Search for the cell housing the specified text and yield its (x, y) center coordinate. 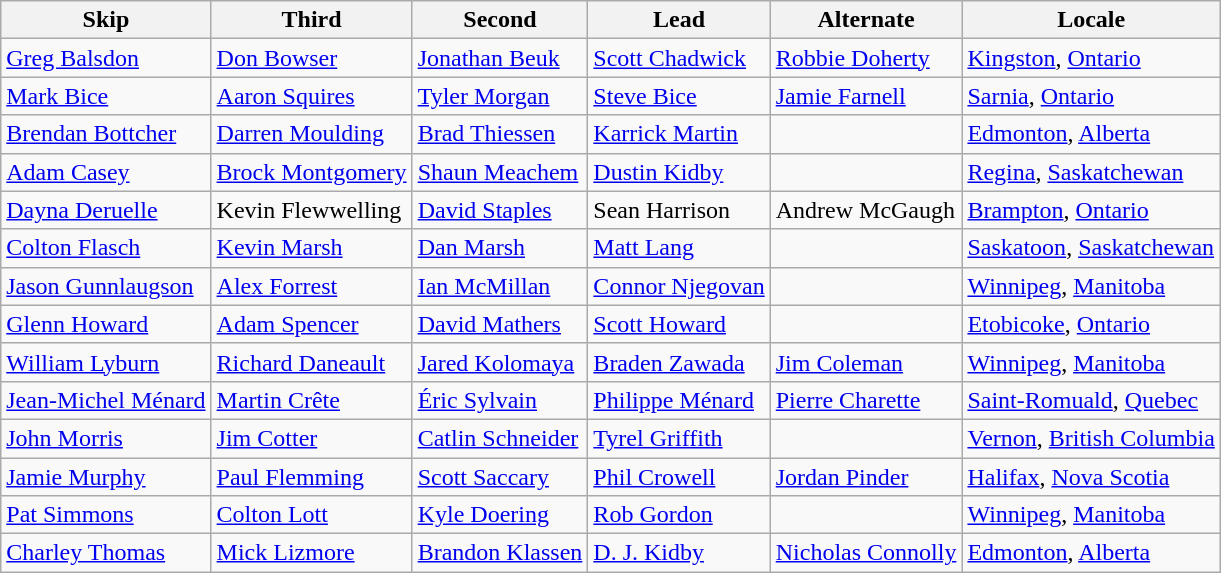
Adam Spencer (312, 324)
Philippe Ménard (679, 400)
Charley Thomas (106, 553)
Brampton, Ontario (1091, 210)
Locale (1091, 20)
Brandon Klassen (500, 553)
Sean Harrison (679, 210)
Martin Crête (312, 400)
Alternate (866, 20)
Saskatoon, Saskatchewan (1091, 248)
Don Bowser (312, 58)
William Lyburn (106, 362)
Braden Zawada (679, 362)
Kevin Marsh (312, 248)
Robbie Doherty (866, 58)
Dan Marsh (500, 248)
Paul Flemming (312, 477)
Jordan Pinder (866, 477)
Matt Lang (679, 248)
Pierre Charette (866, 400)
Colton Lott (312, 515)
Mick Lizmore (312, 553)
Catlin Schneider (500, 438)
Third (312, 20)
Jared Kolomaya (500, 362)
Jim Cotter (312, 438)
Tyrel Griffith (679, 438)
Skip (106, 20)
Kevin Flewwelling (312, 210)
Brock Montgomery (312, 172)
Greg Balsdon (106, 58)
Jean-Michel Ménard (106, 400)
Éric Sylvain (500, 400)
Kyle Doering (500, 515)
Etobicoke, Ontario (1091, 324)
John Morris (106, 438)
Shaun Meachem (500, 172)
Tyler Morgan (500, 96)
Jim Coleman (866, 362)
Halifax, Nova Scotia (1091, 477)
David Staples (500, 210)
Nicholas Connolly (866, 553)
Adam Casey (106, 172)
Dayna Deruelle (106, 210)
Richard Daneault (312, 362)
Brad Thiessen (500, 134)
Scott Howard (679, 324)
Andrew McGaugh (866, 210)
D. J. Kidby (679, 553)
Steve Bice (679, 96)
Connor Njegovan (679, 286)
Jonathan Beuk (500, 58)
Regina, Saskatchewan (1091, 172)
Aaron Squires (312, 96)
Jason Gunnlaugson (106, 286)
Saint-Romuald, Quebec (1091, 400)
Mark Bice (106, 96)
Darren Moulding (312, 134)
Jamie Farnell (866, 96)
Rob Gordon (679, 515)
Scott Saccary (500, 477)
Colton Flasch (106, 248)
Ian McMillan (500, 286)
Jamie Murphy (106, 477)
Second (500, 20)
Dustin Kidby (679, 172)
Brendan Bottcher (106, 134)
Scott Chadwick (679, 58)
Vernon, British Columbia (1091, 438)
Lead (679, 20)
Phil Crowell (679, 477)
Glenn Howard (106, 324)
David Mathers (500, 324)
Pat Simmons (106, 515)
Alex Forrest (312, 286)
Kingston, Ontario (1091, 58)
Karrick Martin (679, 134)
Sarnia, Ontario (1091, 96)
